Locate the cell with the specified text and output its [X, Y] center coordinate. 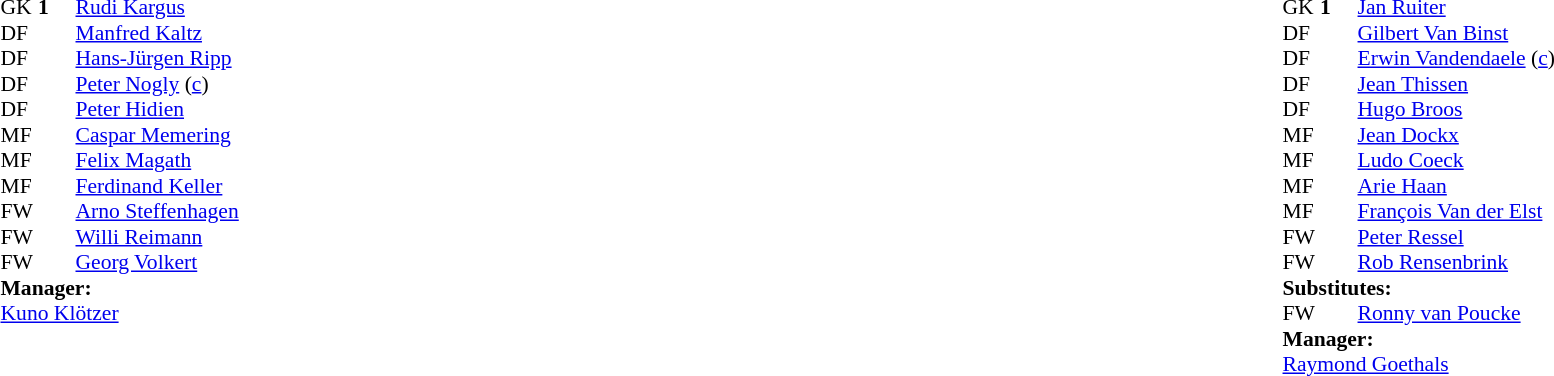
Manager: [119, 288]
Willi Reimann [158, 237]
Hans-Jürgen Ripp [158, 59]
Georg Volkert [158, 263]
Peter Hidien [158, 109]
Kuno Klötzer [119, 313]
Arno Steffenhagen [158, 211]
Caspar Memering [158, 135]
Ferdinand Keller [158, 186]
Peter Nogly (c) [158, 84]
Manfred Kaltz [158, 33]
Felix Magath [158, 161]
